For the text-containing cell, return its midpoint in [X, Y] coordinate format. 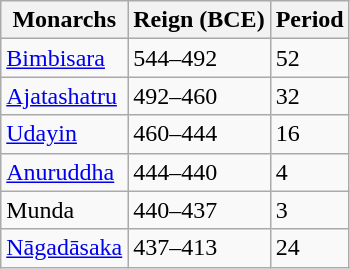
544–492 [199, 58]
Period [310, 20]
Reign (BCE) [199, 20]
Ajatashatru [64, 96]
440–437 [199, 210]
Munda [64, 210]
52 [310, 58]
460–444 [199, 134]
Bimbisara [64, 58]
437–413 [199, 248]
Anuruddha [64, 172]
16 [310, 134]
492–460 [199, 96]
4 [310, 172]
32 [310, 96]
444–440 [199, 172]
Nāgadāsaka [64, 248]
Udayin [64, 134]
24 [310, 248]
3 [310, 210]
Monarchs [64, 20]
